Detect which cell encompasses the target text, then output its (X, Y) center coordinate. 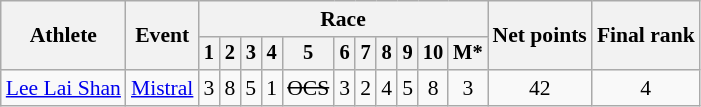
9 (408, 54)
M* (468, 54)
10 (433, 54)
Race (342, 19)
Net points (540, 36)
Lee Lai Shan (64, 88)
Event (162, 36)
Final rank (646, 36)
6 (344, 54)
Mistral (162, 88)
7 (366, 54)
42 (540, 88)
Athlete (64, 36)
OCS (308, 88)
